Determine the (X, Y) coordinate at the center of the cell enclosing the given text.  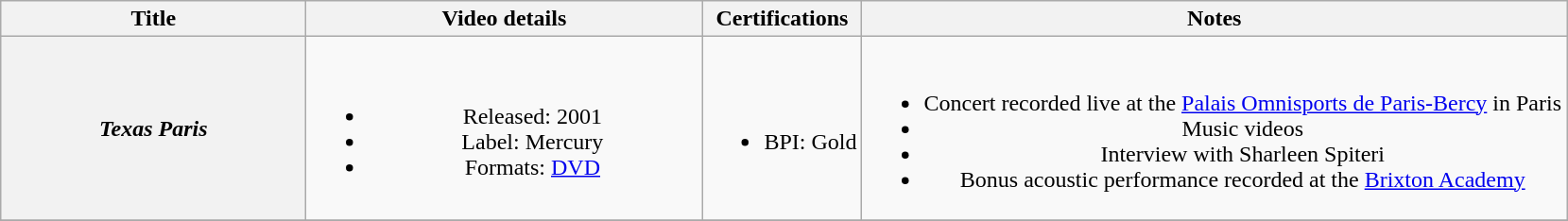
Released: 2001Label: MercuryFormats: DVD (505, 128)
Video details (505, 19)
Title (153, 19)
BPI: Gold (783, 128)
Notes (1215, 19)
Certifications (783, 19)
Texas Paris (153, 128)
